Return (x, y) of the center of cell containing provided text 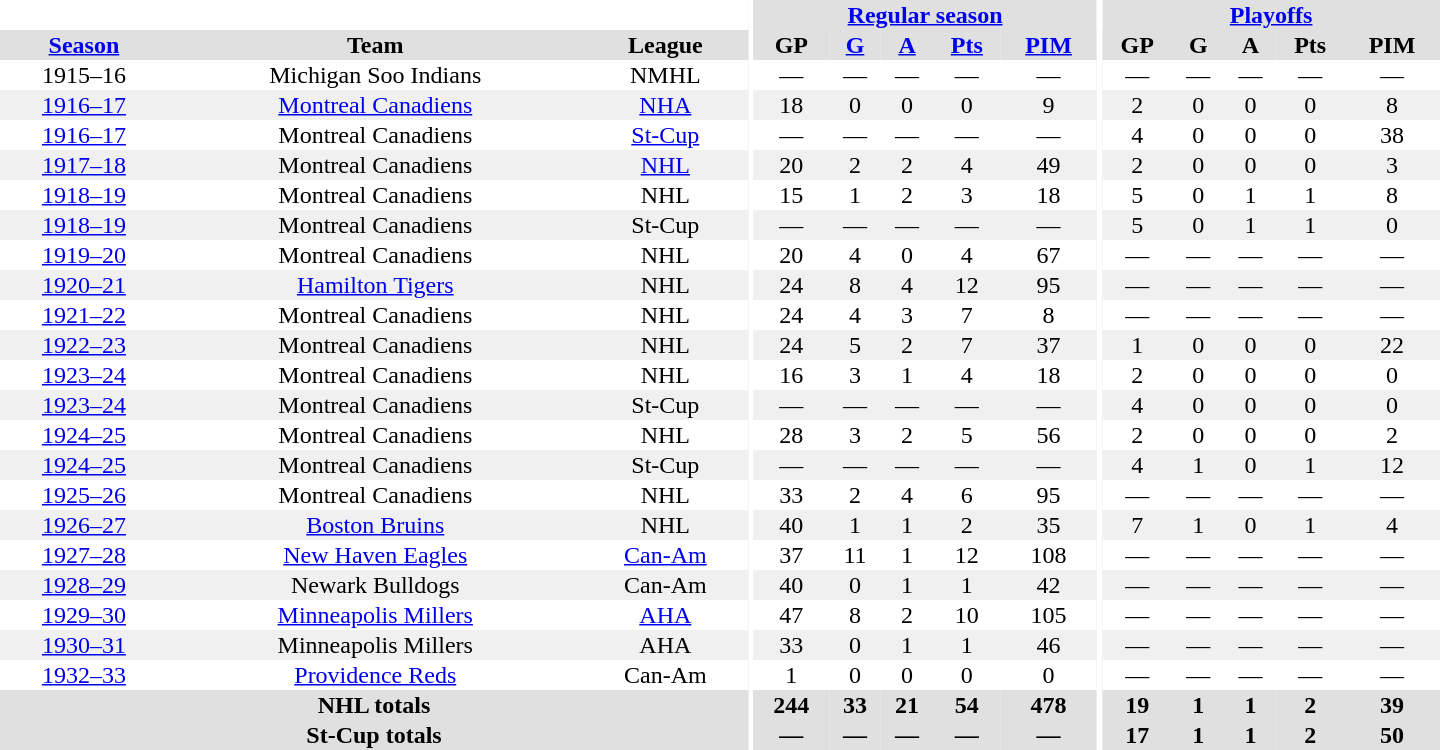
1917–18 (84, 165)
NHL totals (374, 705)
Boston Bruins (376, 525)
108 (1049, 555)
54 (967, 705)
22 (1392, 345)
NHA (666, 105)
39 (1392, 705)
Hamilton Tigers (376, 285)
1928–29 (84, 585)
15 (792, 195)
42 (1049, 585)
1920–21 (84, 285)
1925–26 (84, 495)
Newark Bulldogs (376, 585)
16 (792, 375)
Regular season (926, 15)
1915–16 (84, 75)
21 (907, 705)
46 (1049, 645)
1929–30 (84, 615)
47 (792, 615)
New Haven Eagles (376, 555)
Team (376, 45)
105 (1049, 615)
9 (1049, 105)
League (666, 45)
10 (967, 615)
1921–22 (84, 315)
67 (1049, 255)
56 (1049, 435)
28 (792, 435)
Providence Reds (376, 675)
Michigan Soo Indians (376, 75)
1932–33 (84, 675)
Season (84, 45)
17 (1137, 735)
35 (1049, 525)
1922–23 (84, 345)
38 (1392, 135)
Playoffs (1271, 15)
1919–20 (84, 255)
St-Cup totals (374, 735)
19 (1137, 705)
NMHL (666, 75)
1927–28 (84, 555)
1926–27 (84, 525)
6 (967, 495)
50 (1392, 735)
49 (1049, 165)
244 (792, 705)
478 (1049, 705)
11 (855, 555)
1930–31 (84, 645)
